Output the (X, Y) coordinate of the center of the cell containing the given text.  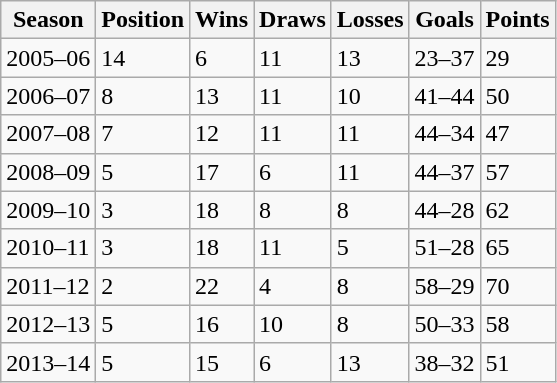
58 (518, 324)
38–32 (444, 362)
17 (222, 172)
2010–11 (48, 248)
58–29 (444, 286)
Draws (293, 20)
2006–07 (48, 96)
15 (222, 362)
2005–06 (48, 58)
2007–08 (48, 134)
14 (143, 58)
Season (48, 20)
7 (143, 134)
22 (222, 286)
47 (518, 134)
57 (518, 172)
2009–10 (48, 210)
2011–12 (48, 286)
2013–14 (48, 362)
51 (518, 362)
44–37 (444, 172)
12 (222, 134)
65 (518, 248)
Goals (444, 20)
29 (518, 58)
Position (143, 20)
50 (518, 96)
41–44 (444, 96)
2 (143, 286)
2008–09 (48, 172)
2012–13 (48, 324)
4 (293, 286)
23–37 (444, 58)
Points (518, 20)
62 (518, 210)
Losses (370, 20)
51–28 (444, 248)
16 (222, 324)
70 (518, 286)
Wins (222, 20)
44–34 (444, 134)
44–28 (444, 210)
50–33 (444, 324)
